Capture the cell that displays the provided text and extract its [X, Y] central coordinate. 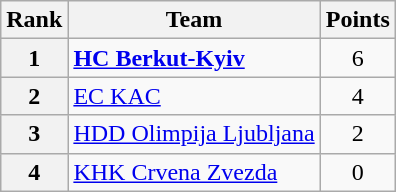
KHK Crvena Zvezda [194, 172]
6 [358, 58]
3 [34, 134]
Rank [34, 20]
Team [194, 20]
1 [34, 58]
EC KAC [194, 96]
0 [358, 172]
HC Berkut-Kyiv [194, 58]
Points [358, 20]
HDD Olimpija Ljubljana [194, 134]
